Return [x, y] of the center of cell containing provided text 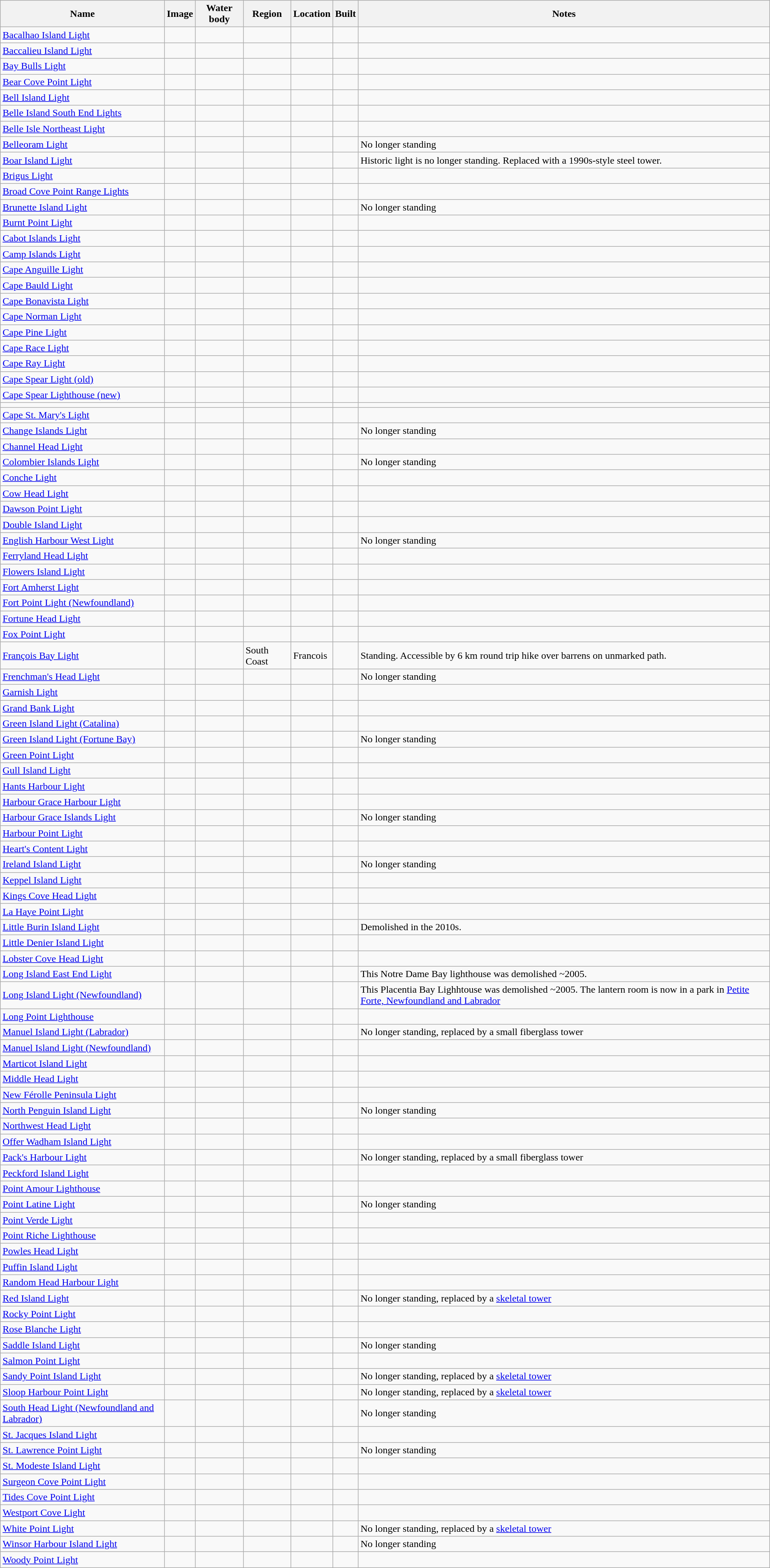
Double Island Light [82, 525]
Historic light is no longer standing. Replaced with a 1990s-style steel tower. [564, 160]
Location [312, 14]
Point Verde Light [82, 1220]
Pack's Harbour Light [82, 1157]
Peckford Island Light [82, 1173]
Broad Cove Point Range Lights [82, 191]
Brunette Island Light [82, 207]
La Haye Point Light [82, 911]
Westport Cove Light [82, 1513]
Winsor Harbour Island Light [82, 1544]
Saddle Island Light [82, 1345]
Tides Cove Point Light [82, 1497]
Sloop Harbour Point Light [82, 1392]
Bear Cove Point Light [82, 82]
Puffin Island Light [82, 1267]
Rose Blanche Light [82, 1329]
Belle Island South End Lights [82, 113]
Notes [564, 14]
Flowers Island Light [82, 572]
Bay Bulls Light [82, 66]
François Bay Light [82, 655]
Northwest Head Light [82, 1126]
Point Riche Lighthouse [82, 1236]
Keppel Island Light [82, 880]
Lobster Cove Head Light [82, 959]
Cape Norman Light [82, 317]
Burnt Point Light [82, 223]
Red Island Light [82, 1298]
Colombier Islands Light [82, 462]
Kings Cove Head Light [82, 896]
Cape Bauld Light [82, 285]
Baccalieu Island Light [82, 51]
Green Island Light (Fortune Bay) [82, 739]
Belleoram Light [82, 144]
Surgeon Cove Point Light [82, 1482]
Rocky Point Light [82, 1314]
Water body [219, 14]
Green Island Light (Catalina) [82, 724]
Channel Head Light [82, 446]
White Point Light [82, 1529]
Point Latine Light [82, 1204]
Offer Wadham Island Light [82, 1142]
Cape Race Light [82, 348]
Long Point Lighthouse [82, 1017]
Harbour Grace Islands Light [82, 818]
Salmon Point Light [82, 1361]
Little Burin Island Light [82, 927]
Name [82, 14]
Grand Bank Light [82, 708]
Dawson Point Light [82, 509]
Bacalhao Island Light [82, 35]
Cape Spear Light (old) [82, 379]
Garnish Light [82, 692]
St. Modeste Island Light [82, 1466]
Long Island Light (Newfoundland) [82, 995]
Cape St. Mary's Light [82, 415]
Fort Amherst Light [82, 587]
South Head Light (Newfoundland and Labrador) [82, 1413]
Built [346, 14]
Random Head Harbour Light [82, 1283]
Cape Anguille Light [82, 270]
Powles Head Light [82, 1251]
St. Lawrence Point Light [82, 1450]
English Harbour West Light [82, 540]
Ferryland Head Light [82, 556]
Long Island East End Light [82, 974]
Francois [312, 655]
This Notre Dame Bay lighthouse was demolished ~2005. [564, 974]
Image [180, 14]
North Penguin Island Light [82, 1110]
Heart's Content Light [82, 849]
Bell Island Light [82, 97]
Cape Ray Light [82, 364]
Harbour Grace Harbour Light [82, 802]
Marticot Island Light [82, 1063]
Camp Islands Light [82, 254]
Belle Isle Northeast Light [82, 129]
Middle Head Light [82, 1079]
Brigus Light [82, 176]
Green Point Light [82, 755]
Change Islands Light [82, 431]
Woody Point Light [82, 1560]
Cape Spear Lighthouse (new) [82, 395]
Manuel Island Light (Labrador) [82, 1032]
Fortune Head Light [82, 618]
Point Amour Lighthouse [82, 1188]
Sandy Point Island Light [82, 1376]
Demolished in the 2010s. [564, 927]
Manuel Island Light (Newfoundland) [82, 1048]
Fort Point Light (Newfoundland) [82, 603]
Fox Point Light [82, 634]
South Coast [267, 655]
Conche Light [82, 478]
Harbour Point Light [82, 833]
Ireland Island Light [82, 864]
Frenchman's Head Light [82, 676]
New Férolle Peninsula Light [82, 1095]
Gull Island Light [82, 771]
Little Denier Island Light [82, 943]
St. Jacques Island Light [82, 1434]
Region [267, 14]
Hants Harbour Light [82, 786]
Cape Bonavista Light [82, 301]
Cape Pine Light [82, 332]
Standing. Accessible by 6 km round trip hike over barrens on unmarked path. [564, 655]
Cow Head Light [82, 493]
Boar Island Light [82, 160]
This Placentia Bay Lighhtouse was demolished ~2005. The lantern room is now in a park in Petite Forte, Newfoundland and Labrador [564, 995]
Cabot Islands Light [82, 239]
